From the cell containing the given text, extract its center point as [X, Y] coordinate. 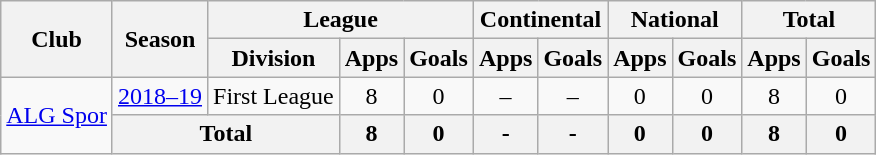
National [675, 20]
Division [274, 58]
First League [274, 96]
ALG Spor [57, 115]
Club [57, 39]
Season [160, 39]
2018–19 [160, 96]
Continental [540, 20]
League [341, 20]
